Provide the (x, y) coordinate of the cell's center where the given text is located.  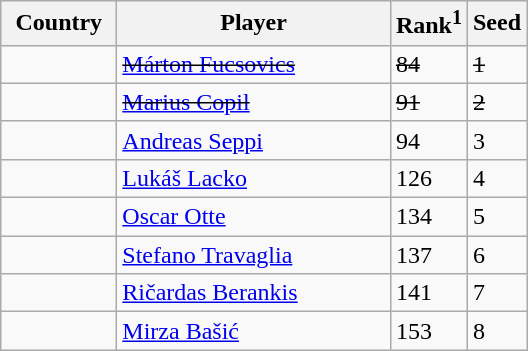
Lukáš Lacko (254, 178)
7 (496, 293)
Oscar Otte (254, 217)
Ričardas Berankis (254, 293)
141 (428, 293)
5 (496, 217)
Player (254, 24)
91 (428, 102)
Rank1 (428, 24)
3 (496, 140)
126 (428, 178)
2 (496, 102)
Country (59, 24)
84 (428, 64)
153 (428, 331)
4 (496, 178)
Stefano Travaglia (254, 255)
Seed (496, 24)
94 (428, 140)
134 (428, 217)
1 (496, 64)
8 (496, 331)
Andreas Seppi (254, 140)
137 (428, 255)
6 (496, 255)
Mirza Bašić (254, 331)
Márton Fucsovics (254, 64)
Marius Copil (254, 102)
